Identify which cell holds the provided text, then report its (X, Y) central coordinate. 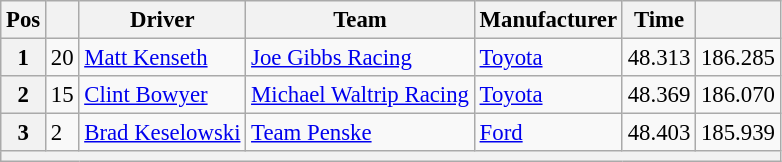
186.070 (738, 95)
48.313 (658, 58)
20 (62, 58)
Brad Keselowski (162, 133)
15 (62, 95)
Joe Gibbs Racing (360, 58)
3 (24, 133)
Michael Waltrip Racing (360, 95)
Team (360, 20)
48.403 (658, 133)
Clint Bowyer (162, 95)
186.285 (738, 58)
Driver (162, 20)
Matt Kenseth (162, 58)
Team Penske (360, 133)
185.939 (738, 133)
Manufacturer (548, 20)
1 (24, 58)
48.369 (658, 95)
Time (658, 20)
Ford (548, 133)
Pos (24, 20)
